Return the [X, Y] coordinate for the center point of the cell that contains the specified text.  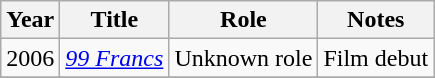
Title [114, 20]
Film debut [376, 58]
Role [244, 20]
99 Francs [114, 58]
2006 [30, 58]
Notes [376, 20]
Unknown role [244, 58]
Year [30, 20]
